For the text-containing cell, return its midpoint in [X, Y] coordinate format. 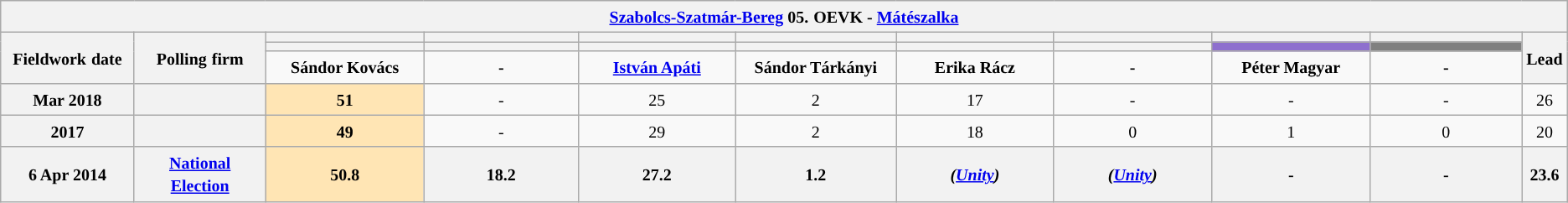
23.6 [1545, 174]
Sándor Tárkányi [816, 67]
20 [1545, 131]
Lead [1545, 58]
17 [975, 99]
National Election [199, 174]
27.2 [657, 174]
Fieldwork date [67, 58]
51 [345, 99]
Polling firm [199, 58]
18.2 [501, 174]
Mar 2018 [67, 99]
6 Apr 2014 [67, 174]
49 [345, 131]
Sándor Kovács [345, 67]
István Apáti [657, 67]
1.2 [816, 174]
18 [975, 131]
Erika Rácz [975, 67]
29 [657, 131]
25 [657, 99]
2017 [67, 131]
Péter Magyar [1291, 67]
Szabolcs-Szatmár-Bereg 05. OEVK - Mátészalka [784, 17]
1 [1291, 131]
26 [1545, 99]
50.8 [345, 174]
